Scan for the cell matching the given text and deliver its [x, y] coordinate at center. 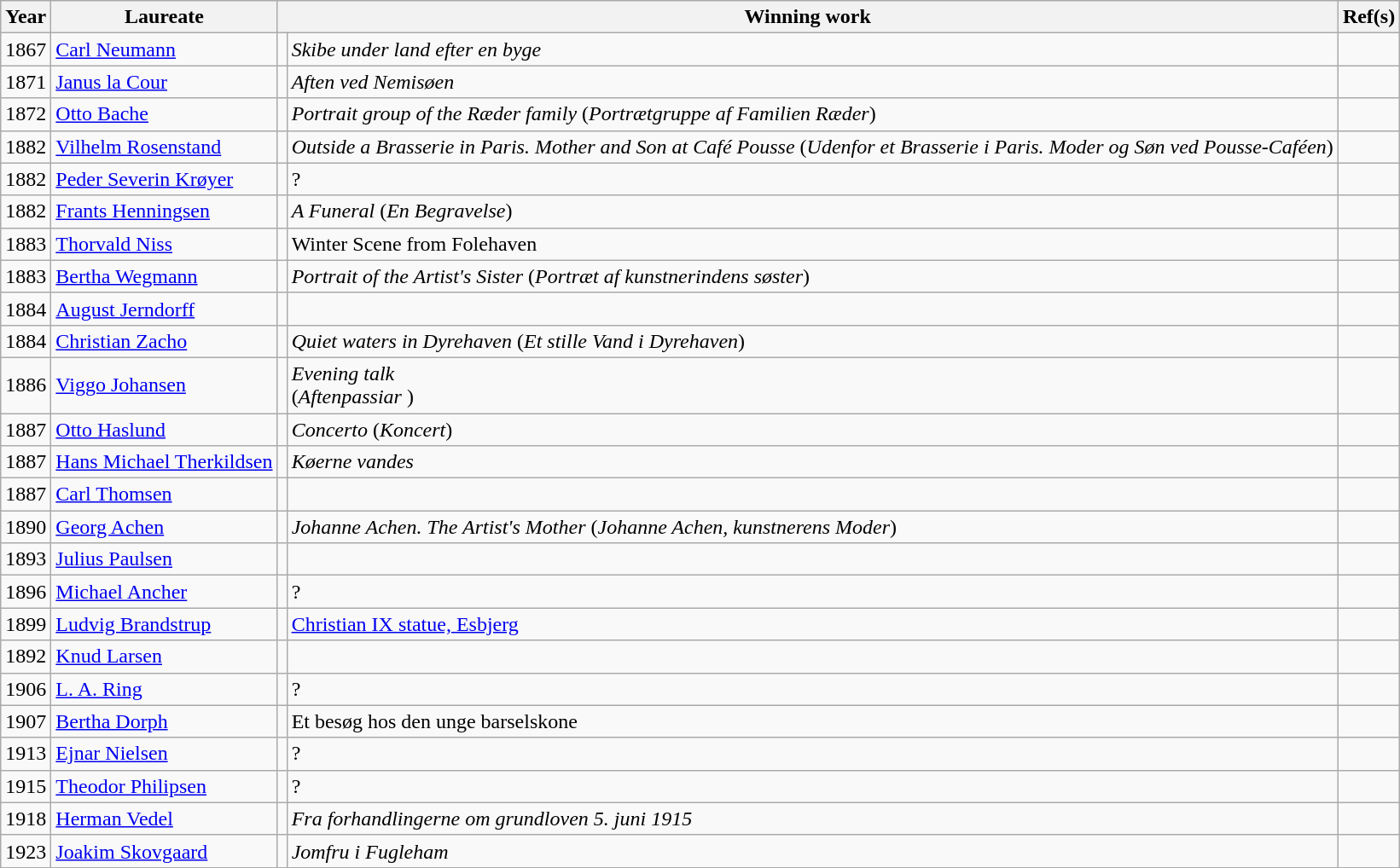
1907 [26, 721]
Hans Michael Therkildsen [164, 462]
Winter Scene from Folehaven [812, 244]
Janus la Cour [164, 82]
Joakim Skovgaard [164, 851]
Ejnar Nielsen [164, 754]
1906 [26, 689]
Otto Haslund [164, 429]
Year [26, 17]
Laureate [164, 17]
Køerne vandes [812, 462]
Thorvald Niss [164, 244]
Johanne Achen. The Artist's Mother (Johanne Achen, kunstnerens Moder) [812, 527]
Quiet waters in Dyrehaven (Et stille Vand i Dyrehaven) [812, 341]
1872 [26, 114]
L. A. Ring [164, 689]
1886 [26, 385]
Otto Bache [164, 114]
1913 [26, 754]
Ref(s) [1368, 17]
1896 [26, 592]
Carl Thomsen [164, 495]
August Jerndorff [164, 309]
Michael Ancher [164, 592]
Bertha Dorph [164, 721]
Portrait group of the Ræder family (Portrætgruppe af Familien Ræder) [812, 114]
Outside a Brasserie in Paris. Mother and Son at Café Pousse (Udenfor et Brasserie i Paris. Moder og Søn ved Pousse-Caféen) [812, 147]
Concerto (Koncert) [812, 429]
Skibe under land efter en byge [812, 49]
Herman Vedel [164, 819]
Carl Neumann [164, 49]
A Funeral (En Begravelse) [812, 211]
Bertha Wegmann [164, 276]
Ludvig Brandstrup [164, 624]
Theodor Philipsen [164, 786]
Julius Paulsen [164, 559]
1923 [26, 851]
Peder Severin Krøyer [164, 179]
Vilhelm Rosenstand [164, 147]
1892 [26, 657]
Portrait of the Artist's Sister (Portræt af kunstnerindens søster) [812, 276]
1890 [26, 527]
Christian Zacho [164, 341]
1899 [26, 624]
1871 [26, 82]
1867 [26, 49]
Evening talk (Aftenpassiar ) [812, 385]
Georg Achen [164, 527]
1918 [26, 819]
Viggo Johansen [164, 385]
Jomfru i Fugleham [812, 851]
1893 [26, 559]
Aften ved Nemisøen [812, 82]
Fra forhandlingerne om grundloven 5. juni 1915 [812, 819]
Knud Larsen [164, 657]
Christian IX statue, Esbjerg [812, 624]
Et besøg hos den unge barselskone [812, 721]
Frants Henningsen [164, 211]
1915 [26, 786]
Winning work [807, 17]
